Pinpoint the cell where the given text exists, returning its (x, y) midpoint coordinate. 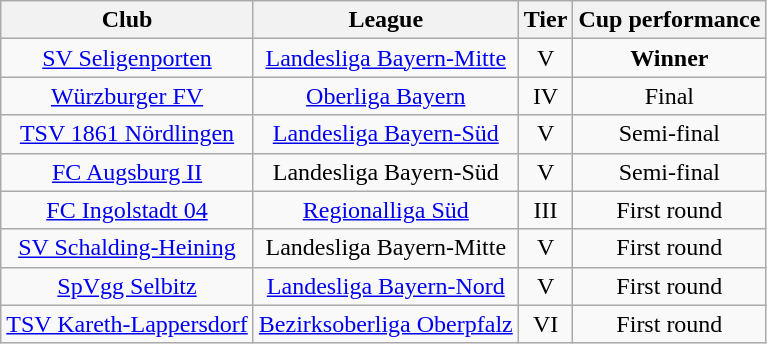
TSV 1861 Nördlingen (128, 134)
SpVgg Selbitz (128, 286)
SV Seligenporten (128, 58)
IV (546, 96)
TSV Kareth-Lappersdorf (128, 324)
Würzburger FV (128, 96)
FC Ingolstadt 04 (128, 210)
Winner (670, 58)
Cup performance (670, 20)
FC Augsburg II (128, 172)
Final (670, 96)
Bezirksoberliga Oberpfalz (386, 324)
League (386, 20)
Oberliga Bayern (386, 96)
Club (128, 20)
Landesliga Bayern-Nord (386, 286)
Tier (546, 20)
Regionalliga Süd (386, 210)
SV Schalding-Heining (128, 248)
VI (546, 324)
III (546, 210)
